Return the [x, y] coordinate for the center point of the cell that contains the specified text.  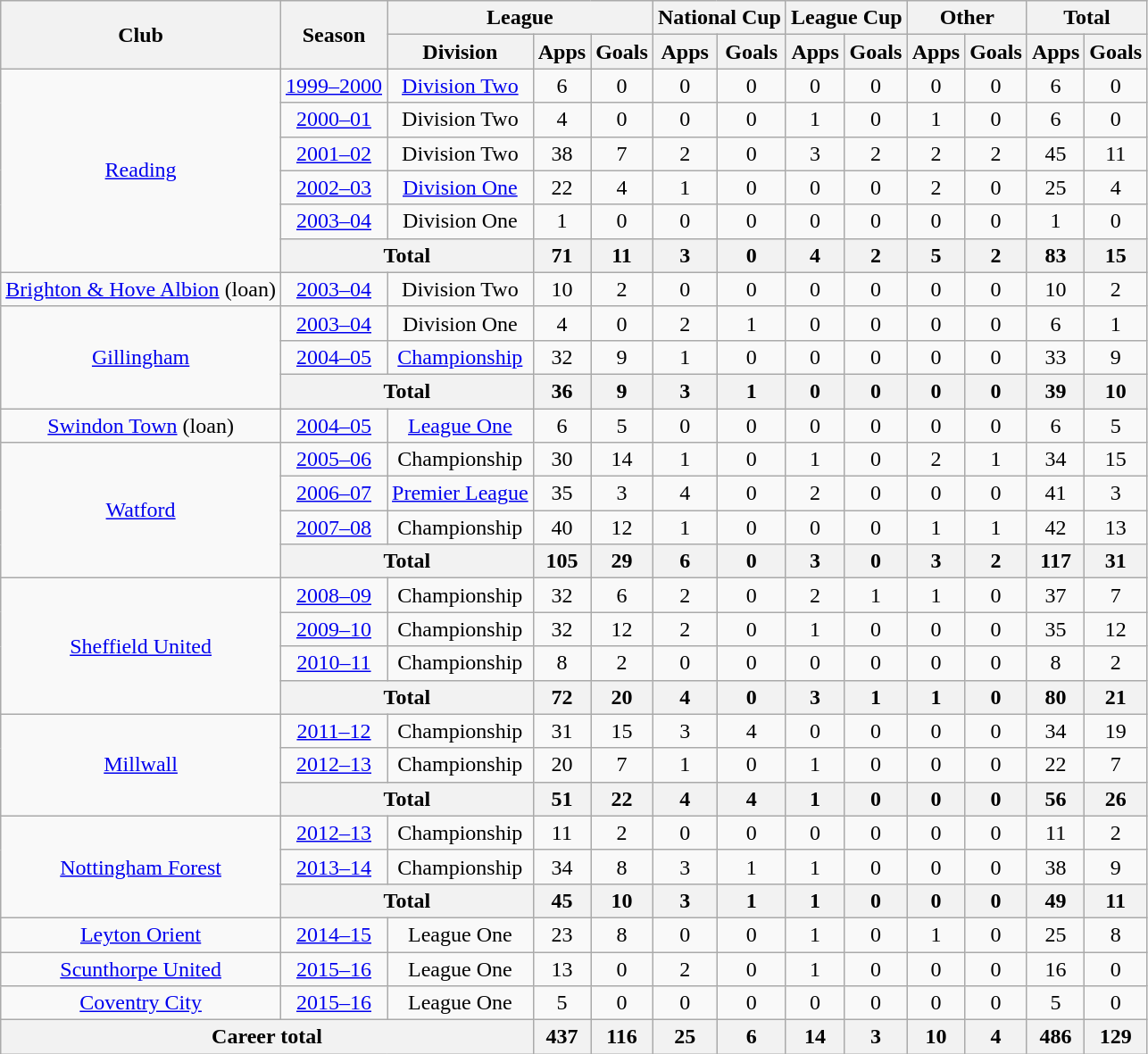
30 [562, 460]
Season [334, 35]
49 [1055, 900]
League [520, 18]
116 [622, 1037]
486 [1055, 1037]
Gillingham [141, 357]
83 [1055, 255]
40 [562, 527]
Watford [141, 510]
2007–08 [334, 527]
Millwall [141, 765]
80 [1055, 697]
437 [562, 1037]
2010–11 [334, 663]
Club [141, 35]
League Cup [846, 18]
2014–15 [334, 934]
Leyton Orient [141, 934]
21 [1116, 697]
Career total [267, 1037]
2005–06 [334, 460]
Division [461, 52]
2009–10 [334, 629]
16 [1055, 968]
National Cup [720, 18]
Other [967, 18]
71 [562, 255]
Reading [141, 170]
2002–03 [334, 187]
72 [562, 697]
2000–01 [334, 120]
Swindon Town (loan) [141, 426]
105 [562, 561]
Sheffield United [141, 646]
2006–07 [334, 494]
42 [1055, 527]
Scunthorpe United [141, 968]
2001–02 [334, 154]
2008–09 [334, 595]
117 [1055, 561]
Nottingham Forest [141, 867]
56 [1055, 799]
2013–14 [334, 867]
51 [562, 799]
41 [1055, 494]
39 [1055, 391]
Brighton & Hove Albion (loan) [141, 289]
37 [1055, 595]
36 [562, 391]
19 [1116, 731]
23 [562, 934]
2011–12 [334, 731]
Coventry City [141, 1003]
29 [622, 561]
Premier League [461, 494]
1999–2000 [334, 86]
26 [1116, 799]
33 [1055, 357]
129 [1116, 1037]
